For the text-containing cell, return its midpoint in (x, y) coordinate format. 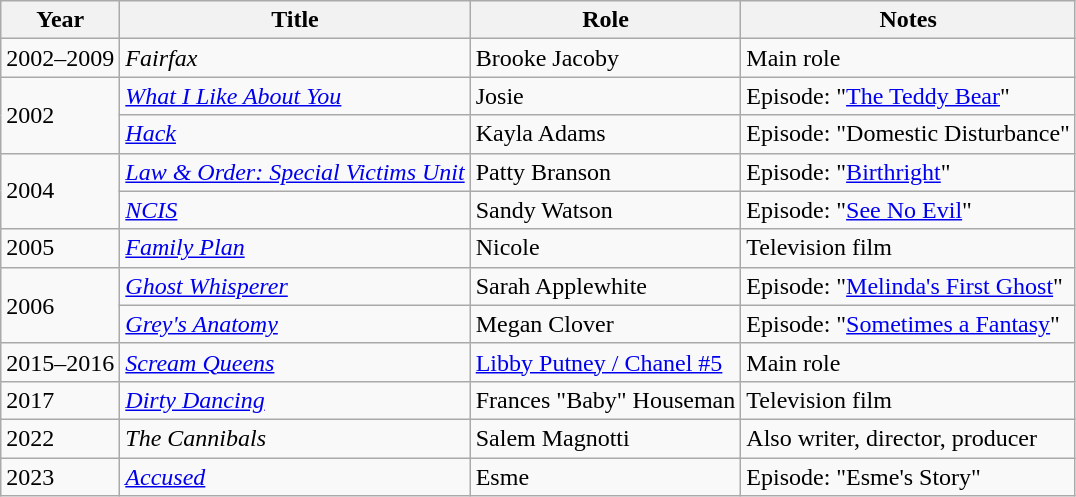
Hack (295, 134)
Episode: "The Teddy Bear" (908, 96)
Libby Putney / Chanel #5 (606, 362)
Notes (908, 20)
2002 (60, 115)
2023 (60, 477)
Scream Queens (295, 362)
2017 (60, 400)
Episode: "Sometimes a Fantasy" (908, 324)
Episode: "Melinda's First Ghost" (908, 286)
Fairfax (295, 58)
2022 (60, 438)
Episode: "See No Evil" (908, 210)
The Cannibals (295, 438)
2005 (60, 248)
Salem Magnotti (606, 438)
Kayla Adams (606, 134)
Law & Order: Special Victims Unit (295, 172)
Episode: "Birthright" (908, 172)
Josie (606, 96)
Grey's Anatomy (295, 324)
Family Plan (295, 248)
2004 (60, 191)
Frances "Baby" Houseman (606, 400)
Dirty Dancing (295, 400)
Also writer, director, producer (908, 438)
Ghost Whisperer (295, 286)
Title (295, 20)
Episode: "Esme's Story" (908, 477)
Sandy Watson (606, 210)
Role (606, 20)
Accused (295, 477)
2015–2016 (60, 362)
Year (60, 20)
2002–2009 (60, 58)
Patty Branson (606, 172)
NCIS (295, 210)
Nicole (606, 248)
Megan Clover (606, 324)
2006 (60, 305)
Esme (606, 477)
What I Like About You (295, 96)
Episode: "Domestic Disturbance" (908, 134)
Brooke Jacoby (606, 58)
Sarah Applewhite (606, 286)
